For the text-containing cell, return its midpoint in (x, y) coordinate format. 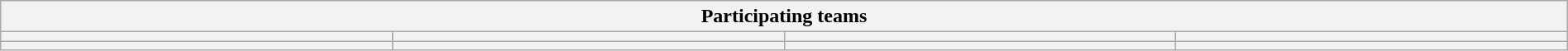
Participating teams (784, 16)
